Determine the [X, Y] coordinate at the center of the cell enclosing the given text.  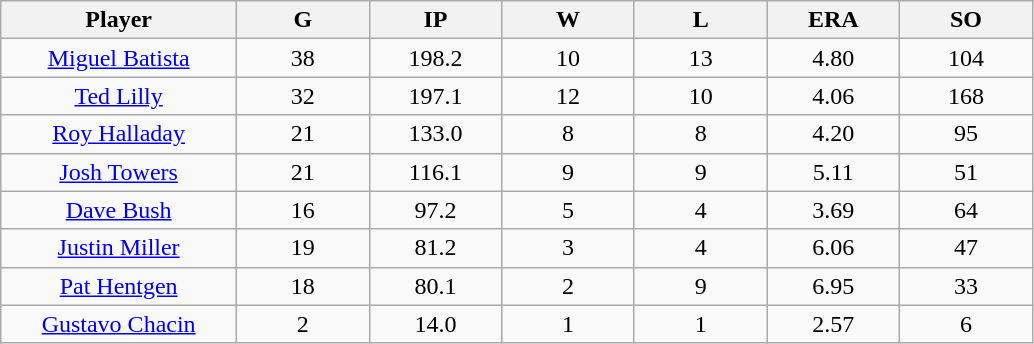
6.95 [834, 286]
18 [304, 286]
116.1 [436, 172]
Ted Lilly [119, 96]
5 [568, 210]
6 [966, 324]
168 [966, 96]
Gustavo Chacin [119, 324]
3 [568, 248]
32 [304, 96]
Pat Hentgen [119, 286]
38 [304, 58]
51 [966, 172]
47 [966, 248]
Miguel Batista [119, 58]
95 [966, 134]
Roy Halladay [119, 134]
81.2 [436, 248]
ERA [834, 20]
12 [568, 96]
13 [700, 58]
80.1 [436, 286]
197.1 [436, 96]
SO [966, 20]
6.06 [834, 248]
4.80 [834, 58]
IP [436, 20]
104 [966, 58]
14.0 [436, 324]
Josh Towers [119, 172]
4.06 [834, 96]
133.0 [436, 134]
Justin Miller [119, 248]
W [568, 20]
97.2 [436, 210]
33 [966, 286]
G [304, 20]
Dave Bush [119, 210]
64 [966, 210]
198.2 [436, 58]
19 [304, 248]
16 [304, 210]
L [700, 20]
2.57 [834, 324]
5.11 [834, 172]
3.69 [834, 210]
4.20 [834, 134]
Player [119, 20]
